Identify which cell holds the provided text, then report its (X, Y) central coordinate. 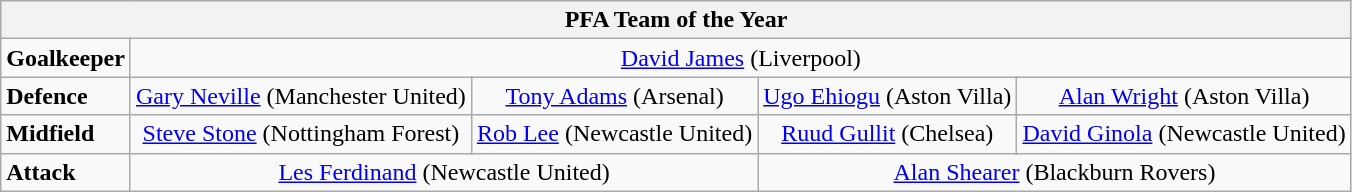
Les Ferdinand (Newcastle United) (444, 172)
Alan Shearer (Blackburn Rovers) (1054, 172)
David Ginola (Newcastle United) (1184, 134)
Midfield (66, 134)
Attack (66, 172)
PFA Team of the Year (676, 20)
Ruud Gullit (Chelsea) (888, 134)
Defence (66, 96)
Steve Stone (Nottingham Forest) (300, 134)
Alan Wright (Aston Villa) (1184, 96)
Tony Adams (Arsenal) (614, 96)
Ugo Ehiogu (Aston Villa) (888, 96)
Gary Neville (Manchester United) (300, 96)
Goalkeeper (66, 58)
David James (Liverpool) (740, 58)
Rob Lee (Newcastle United) (614, 134)
